Detect which cell encompasses the target text, then output its [x, y] center coordinate. 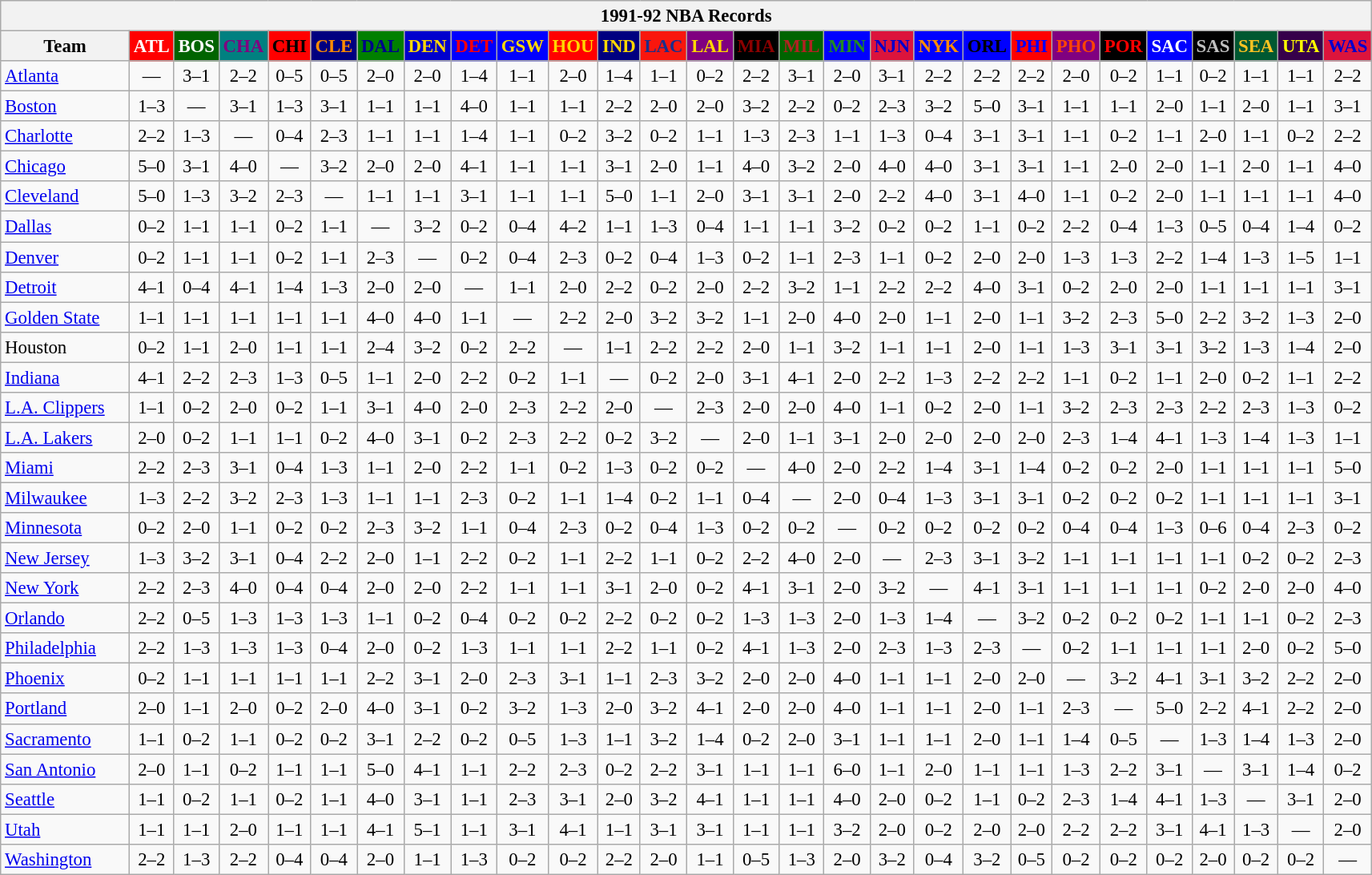
CLE [333, 46]
Cleveland [66, 196]
Golden State [66, 317]
GSW [522, 46]
SEA [1256, 46]
LAC [663, 46]
Minnesota [66, 528]
HOU [573, 46]
NJN [892, 46]
BOS [196, 46]
IND [619, 46]
Sacramento [66, 739]
LAL [710, 46]
Seattle [66, 799]
L.A. Lakers [66, 437]
New York [66, 588]
MIN [847, 46]
0–6 [1213, 528]
MIL [802, 46]
DAL [381, 46]
Houston [66, 347]
Utah [66, 829]
Detroit [66, 287]
ATL [151, 46]
1–5 [1301, 257]
ORL [987, 46]
CHI [289, 46]
SAC [1169, 46]
MIA [756, 46]
5–1 [428, 829]
Dallas [66, 227]
Washington [66, 860]
6–0 [847, 769]
Atlanta [66, 76]
New Jersey [66, 558]
Boston [66, 107]
Phoenix [66, 679]
2–4 [381, 347]
1991-92 NBA Records [686, 16]
Portland [66, 709]
Indiana [66, 377]
CHA [243, 46]
Chicago [66, 167]
SAS [1213, 46]
UTA [1301, 46]
DET [474, 46]
WAS [1348, 46]
Milwaukee [66, 498]
PHO [1076, 46]
Orlando [66, 619]
Philadelphia [66, 648]
San Antonio [66, 769]
Team [66, 46]
POR [1123, 46]
NYK [939, 46]
4–2 [573, 227]
Charlotte [66, 136]
DEN [428, 46]
Denver [66, 257]
PHI [1032, 46]
Miami [66, 468]
L.A. Clippers [66, 408]
